Extract the (X, Y) coordinate from the center of the cell holding the provided text.  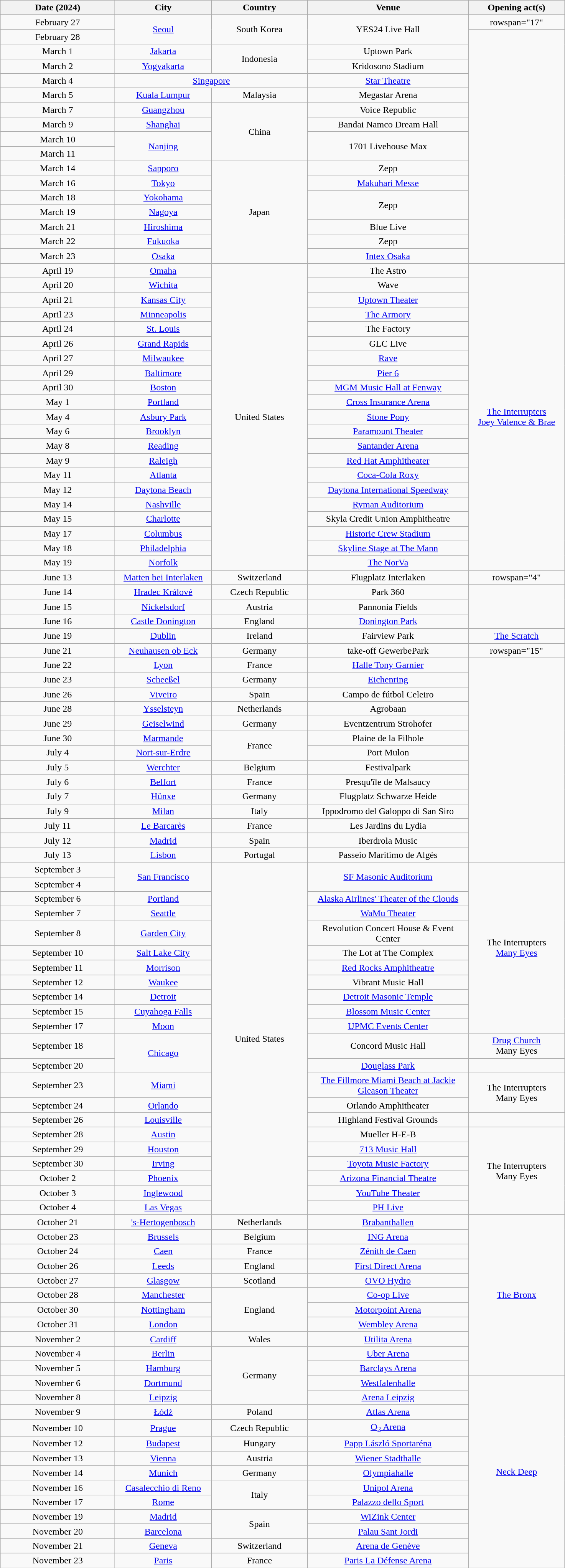
Wembley Arena (388, 1324)
Indonesia (259, 59)
July 7 (58, 796)
Brabanthallen (388, 1222)
Inglewood (163, 1193)
Intex Osaka (388, 256)
Glasgow (163, 1281)
Halle Tony Garnier (388, 665)
Leeds (163, 1266)
South Korea (259, 30)
April 26 (58, 344)
March 10 (58, 139)
Salt Lake City (163, 953)
Geiselwind (163, 724)
Arena de Genève (388, 1546)
YouTube Theater (388, 1193)
Milan (163, 811)
PH Live (388, 1208)
Nottingham (163, 1310)
Kridosono Stadium (388, 66)
Scheeßel (163, 680)
May 1 (58, 402)
November 21 (58, 1546)
Japan (259, 212)
March 22 (58, 241)
Moon (163, 1026)
May 14 (58, 504)
June 13 (58, 577)
Bandai Namco Dream Hall (388, 124)
Neck Deep (516, 1472)
Motorpoint Arena (388, 1310)
The NorVa (388, 563)
September 30 (58, 1164)
Drug ChurchMany Eyes (516, 1046)
November 4 (58, 1353)
Scotland (259, 1281)
Ryman Auditorium (388, 504)
October 4 (58, 1208)
Brooklyn (163, 431)
March 9 (58, 124)
Belfort (163, 782)
Park 360 (388, 592)
June 21 (58, 651)
Kansas City (163, 300)
St. Louis (163, 329)
March 5 (58, 95)
Detroit (163, 997)
Yogyakarta (163, 66)
Unipol Arena (388, 1487)
Flugplatz Schwarze Heide (388, 796)
Concord Music Hall (388, 1046)
Highland Festival Grounds (388, 1120)
Nort-sur-Erdre (163, 753)
Jakarta (163, 51)
September 6 (58, 899)
rowspan="15" (516, 651)
Austin (163, 1134)
Festivalpark (388, 767)
April 20 (58, 285)
Prague (163, 1428)
The Scratch (516, 636)
Alaska Airlines' Theater of the Clouds (388, 899)
Yokohama (163, 198)
November 13 (58, 1458)
Daytona Beach (163, 490)
Venue (388, 8)
Arena Leipzig (388, 1398)
July 5 (58, 767)
GLC Live (388, 344)
Wales (259, 1339)
July 11 (58, 826)
rowspan="4" (516, 577)
Osaka (163, 256)
Atlas Arena (388, 1412)
WiZink Center (388, 1517)
Hungary (259, 1444)
Le Barcarès (163, 826)
Makuhari Messe (388, 183)
Minneapolis (163, 314)
Orlando Amphitheater (388, 1105)
November 8 (58, 1398)
Plaine de la Filhole (388, 738)
September 18 (58, 1046)
Cross Insurance Arena (388, 402)
Papp László Sportaréna (388, 1444)
June 23 (58, 680)
June 30 (58, 738)
Iberdrola Music (388, 840)
October 3 (58, 1193)
April 23 (58, 314)
November 5 (58, 1368)
Atlanta (163, 475)
Flugplatz Interlaken (388, 577)
April 29 (58, 373)
Passeio Marítimo de Algés (388, 855)
Date (2024) (58, 8)
April 27 (58, 358)
March 23 (58, 256)
September 14 (58, 997)
May 6 (58, 431)
March 18 (58, 198)
Hradec Králové (163, 592)
Miami (163, 1086)
The Armory (388, 314)
Arizona Financial Theatre (388, 1178)
SF Masonic Auditorium (388, 877)
1701 Livehouse Max (388, 146)
Olympiahalle (388, 1473)
October 31 (58, 1324)
June 22 (58, 665)
Hünxe (163, 796)
Matten bei Interlaken (163, 577)
Barcelona (163, 1531)
Garden City (163, 934)
June 16 (58, 621)
November 20 (58, 1531)
Uptown Park (388, 51)
The Fillmore Miami Beach at Jackie Gleason Theater (388, 1086)
take-off GewerbePark (388, 651)
Toyota Music Factory (388, 1164)
March 21 (58, 227)
Star Theatre (388, 81)
February 28 (58, 37)
May 15 (58, 519)
Omaha (163, 271)
Milwaukee (163, 358)
Utilita Arena (388, 1339)
March 7 (58, 110)
The Factory (388, 329)
rowspan="17" (516, 22)
April 24 (58, 329)
November 17 (58, 1502)
Castle Donington (163, 621)
Ireland (259, 636)
Portugal (259, 855)
UPMC Events Center (388, 1026)
Marmande (163, 738)
Kuala Lumpur (163, 95)
City (163, 8)
September 10 (58, 953)
Raleigh (163, 461)
July 13 (58, 855)
Lisbon (163, 855)
Phoenix (163, 1178)
Megastar Arena (388, 95)
Paris (163, 1561)
Skyla Credit Union Amphitheatre (388, 519)
Rave (388, 358)
Seoul (163, 30)
MGM Music Hall at Fenway (388, 387)
September 8 (58, 934)
Nashville (163, 504)
Barclays Arena (388, 1368)
Douglass Park (388, 1066)
Port Mulon (388, 753)
Grand Rapids (163, 344)
Skyline Stage at The Mann (388, 548)
November 19 (58, 1517)
Nickelsdorf (163, 606)
September 20 (58, 1066)
Dublin (163, 636)
Philadelphia (163, 548)
November 9 (58, 1412)
Irving (163, 1164)
Lyon (163, 665)
The Lot at The Complex (388, 953)
October 23 (58, 1237)
June 29 (58, 724)
July 9 (58, 811)
June 19 (58, 636)
Caen (163, 1251)
The Astro (388, 271)
May 8 (58, 446)
November 16 (58, 1487)
October 28 (58, 1295)
London (163, 1324)
Nanjing (163, 146)
Berlin (163, 1353)
Shanghai (163, 124)
Red Rocks Amphitheatre (388, 968)
April 21 (58, 300)
Tokyo (163, 183)
October 21 (58, 1222)
March 2 (58, 66)
Hiroshima (163, 227)
March 1 (58, 51)
May 9 (58, 461)
Munich (163, 1473)
Eichenring (388, 680)
O2 Arena (388, 1428)
Vienna (163, 1458)
Łódź (163, 1412)
September 17 (58, 1026)
May 11 (58, 475)
Campo de fútbol Celeiro (388, 694)
September 26 (58, 1120)
Wave (388, 285)
Eventzentrum Strohofer (388, 724)
Opening act(s) (516, 8)
Wichita (163, 285)
Viveiro (163, 694)
July 6 (58, 782)
ING Arena (388, 1237)
Louisville (163, 1120)
Fairview Park (388, 636)
Daytona International Speedway (388, 490)
May 12 (58, 490)
November 6 (58, 1383)
713 Music Hall (388, 1149)
Manchester (163, 1295)
Country (259, 8)
Chicago (163, 1053)
Zénith de Caen (388, 1251)
Nagoya (163, 212)
Singapore (211, 81)
Houston (163, 1149)
WaMu Theater (388, 914)
Guangzhou (163, 110)
November 12 (58, 1444)
July 12 (58, 840)
April 19 (58, 271)
Uptown Theater (388, 300)
Detroit Masonic Temple (388, 997)
Las Vegas (163, 1208)
October 2 (58, 1178)
China (259, 132)
Columbus (163, 534)
Co-op Live (388, 1295)
Presqu'île de Malsaucy (388, 782)
Mueller H-E-B (388, 1134)
November 23 (58, 1561)
Wiener Stadthalle (388, 1458)
June 15 (58, 606)
October 24 (58, 1251)
Baltimore (163, 373)
Boston (163, 387)
Historic Crew Stadium (388, 534)
Cardiff (163, 1339)
June 26 (58, 694)
September 24 (58, 1105)
September 29 (58, 1149)
OVO Hydro (388, 1281)
May 4 (58, 416)
May 17 (58, 534)
Norfolk (163, 563)
Reading (163, 446)
September 15 (58, 1011)
Charlotte (163, 519)
Sapporo (163, 168)
Orlando (163, 1105)
September 7 (58, 914)
February 27 (58, 22)
Leipzig (163, 1398)
Palazzo dello Sport (388, 1502)
June 28 (58, 709)
Westfalenhalle (388, 1383)
Budapest (163, 1444)
Coca-Cola Roxy (388, 475)
Pier 6 (388, 373)
Hamburg (163, 1368)
Waukee (163, 982)
The InterruptersJoey Valence & Brae (516, 417)
April 30 (58, 387)
September 3 (58, 869)
First Direct Arena (388, 1266)
Santander Arena (388, 446)
March 16 (58, 183)
Vibrant Music Hall (388, 982)
October 27 (58, 1281)
Uber Arena (388, 1353)
Paramount Theater (388, 431)
Poland (259, 1412)
November 2 (58, 1339)
November 10 (58, 1428)
March 19 (58, 212)
Pannonia Fields (388, 606)
March 11 (58, 154)
September 12 (58, 982)
March 14 (58, 168)
Ippodromo del Galoppo di San Siro (388, 811)
Rome (163, 1502)
YES24 Live Hall (388, 30)
Neuhausen ob Eck (163, 651)
Les Jardins du Lydia (388, 826)
May 19 (58, 563)
Revolution Concert House & Event Center (388, 934)
October 26 (58, 1266)
September 4 (58, 884)
Red Hat Amphitheater (388, 461)
Geneva (163, 1546)
Donington Park (388, 621)
September 28 (58, 1134)
Ysselsteyn (163, 709)
Malaysia (259, 95)
Seattle (163, 914)
Werchter (163, 767)
Brussels (163, 1237)
Cuyahoga Falls (163, 1011)
Casalecchio di Reno (163, 1487)
The Bronx (516, 1295)
Fukuoka (163, 241)
September 11 (58, 968)
March 4 (58, 81)
Blossom Music Center (388, 1011)
Agrobaan (388, 709)
September 23 (58, 1086)
's-Hertogenbosch (163, 1222)
Paris La Défense Arena (388, 1561)
July 4 (58, 753)
Palau Sant Jordi (388, 1531)
Morrison (163, 968)
San Francisco (163, 877)
Voice Republic (388, 110)
May 18 (58, 548)
Blue Live (388, 227)
Asbury Park (163, 416)
Stone Pony (388, 416)
June 14 (58, 592)
October 30 (58, 1310)
Dortmund (163, 1383)
November 14 (58, 1473)
